Return [x, y] of the center of cell containing provided text 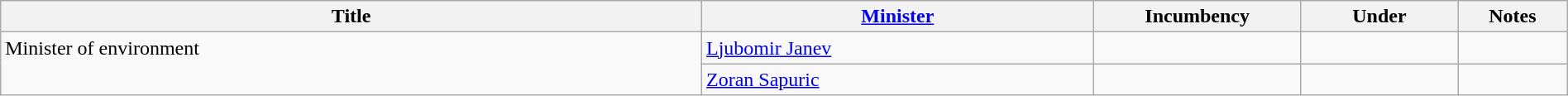
Notes [1513, 17]
Incumbency [1198, 17]
Ljubomir Janev [898, 48]
Zoran Sapuric [898, 79]
Title [351, 17]
Minister of environment [351, 64]
Under [1379, 17]
Minister [898, 17]
